Provide the (x, y) coordinate of the cell's center where the given text is located.  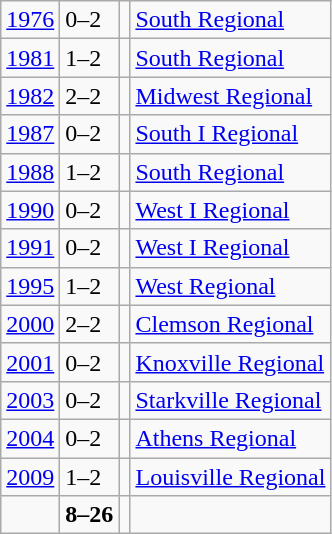
8–26 (90, 515)
2001 (30, 362)
1991 (30, 248)
1976 (30, 20)
Clemson Regional (230, 324)
1995 (30, 286)
1988 (30, 172)
1987 (30, 134)
1990 (30, 210)
2003 (30, 400)
2000 (30, 324)
1981 (30, 58)
2004 (30, 438)
Louisville Regional (230, 477)
Midwest Regional (230, 96)
South I Regional (230, 134)
West Regional (230, 286)
1982 (30, 96)
Athens Regional (230, 438)
2009 (30, 477)
Knoxville Regional (230, 362)
Starkville Regional (230, 400)
